Search for the cell housing the specified text and yield its [X, Y] center coordinate. 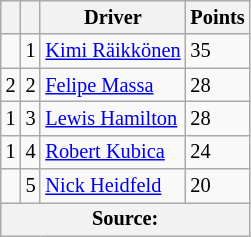
Kimi Räikkönen [112, 51]
Points [217, 17]
24 [217, 152]
5 [31, 186]
Nick Heidfeld [112, 186]
Driver [112, 17]
Source: [126, 219]
Robert Kubica [112, 152]
Lewis Hamilton [112, 118]
3 [31, 118]
35 [217, 51]
Felipe Massa [112, 85]
4 [31, 152]
20 [217, 186]
